For the text-containing cell, return its midpoint in [X, Y] coordinate format. 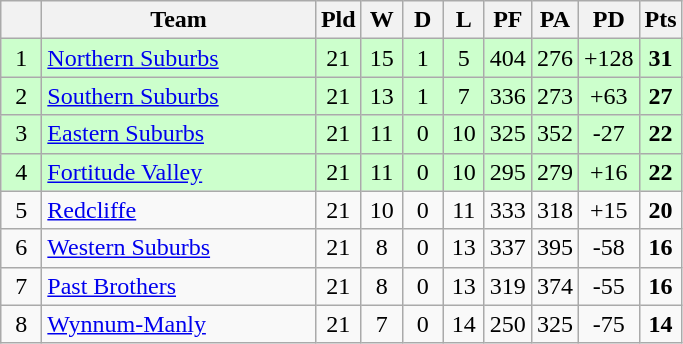
Pts [660, 20]
Western Suburbs [179, 248]
319 [508, 286]
395 [554, 248]
Northern Suburbs [179, 58]
+15 [608, 210]
333 [508, 210]
-55 [608, 286]
336 [508, 96]
6 [22, 248]
4 [22, 172]
D [422, 20]
Southern Suburbs [179, 96]
Redcliffe [179, 210]
Fortitude Valley [179, 172]
PD [608, 20]
374 [554, 286]
+16 [608, 172]
27 [660, 96]
352 [554, 134]
Past Brothers [179, 286]
-75 [608, 324]
15 [382, 58]
273 [554, 96]
-27 [608, 134]
337 [508, 248]
W [382, 20]
3 [22, 134]
318 [554, 210]
PF [508, 20]
279 [554, 172]
276 [554, 58]
Wynnum-Manly [179, 324]
+63 [608, 96]
20 [660, 210]
+128 [608, 58]
L [464, 20]
31 [660, 58]
Pld [338, 20]
Eastern Suburbs [179, 134]
295 [508, 172]
404 [508, 58]
PA [554, 20]
2 [22, 96]
-58 [608, 248]
250 [508, 324]
Team [179, 20]
